Pinpoint the cell where the given text exists, returning its (X, Y) midpoint coordinate. 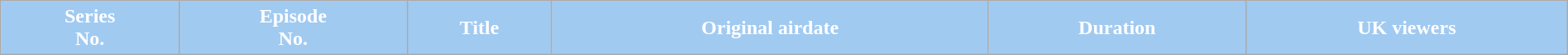
Duration (1116, 28)
SeriesNo. (90, 28)
EpisodeNo. (294, 28)
Title (480, 28)
Original airdate (770, 28)
UK viewers (1406, 28)
